Search for the cell housing the specified text and yield its [x, y] center coordinate. 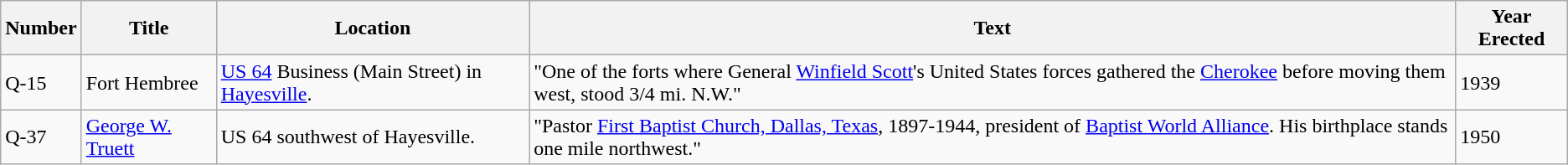
US 64 southwest of Hayesville. [372, 137]
"Pastor First Baptist Church, Dallas, Texas, 1897-1944, president of Baptist World Alliance. His birthplace stands one mile northwest." [993, 137]
US 64 Business (Main Street) in Hayesville. [372, 82]
Text [993, 28]
Number [41, 28]
George W. Truett [149, 137]
Q-15 [41, 82]
1950 [1511, 137]
Title [149, 28]
1939 [1511, 82]
Fort Hembree [149, 82]
"One of the forts where General Winfield Scott's United States forces gathered the Cherokee before moving them west, stood 3/4 mi. N.W." [993, 82]
Q-37 [41, 137]
Location [372, 28]
Year Erected [1511, 28]
